Provide the [x, y] coordinate of the cell's center where the given text is located.  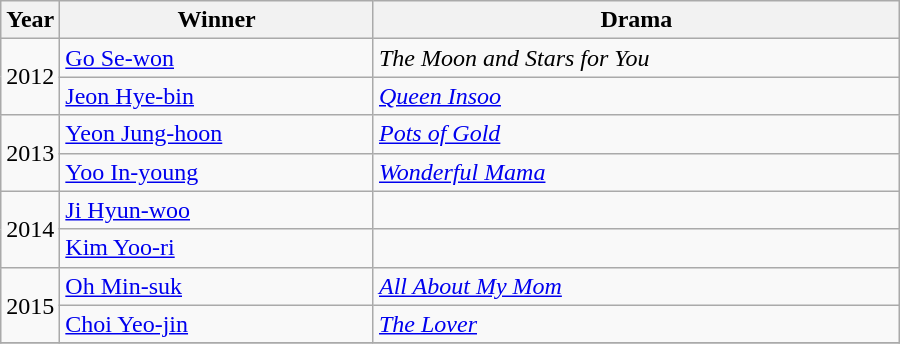
Oh Min-suk [217, 286]
2014 [30, 229]
Yoo In-young [217, 172]
Wonderful Mama [636, 172]
2013 [30, 153]
Winner [217, 20]
Kim Yoo-ri [217, 248]
Go Se-won [217, 58]
2012 [30, 77]
Choi Yeo-jin [217, 324]
Queen Insoo [636, 96]
Yeon Jung-hoon [217, 134]
Year [30, 20]
The Lover [636, 324]
Ji Hyun-woo [217, 210]
Jeon Hye-bin [217, 96]
All About My Mom [636, 286]
Drama [636, 20]
The Moon and Stars for You [636, 58]
2015 [30, 305]
Pots of Gold [636, 134]
